Extract the [x, y] coordinate from the center of the cell holding the provided text.  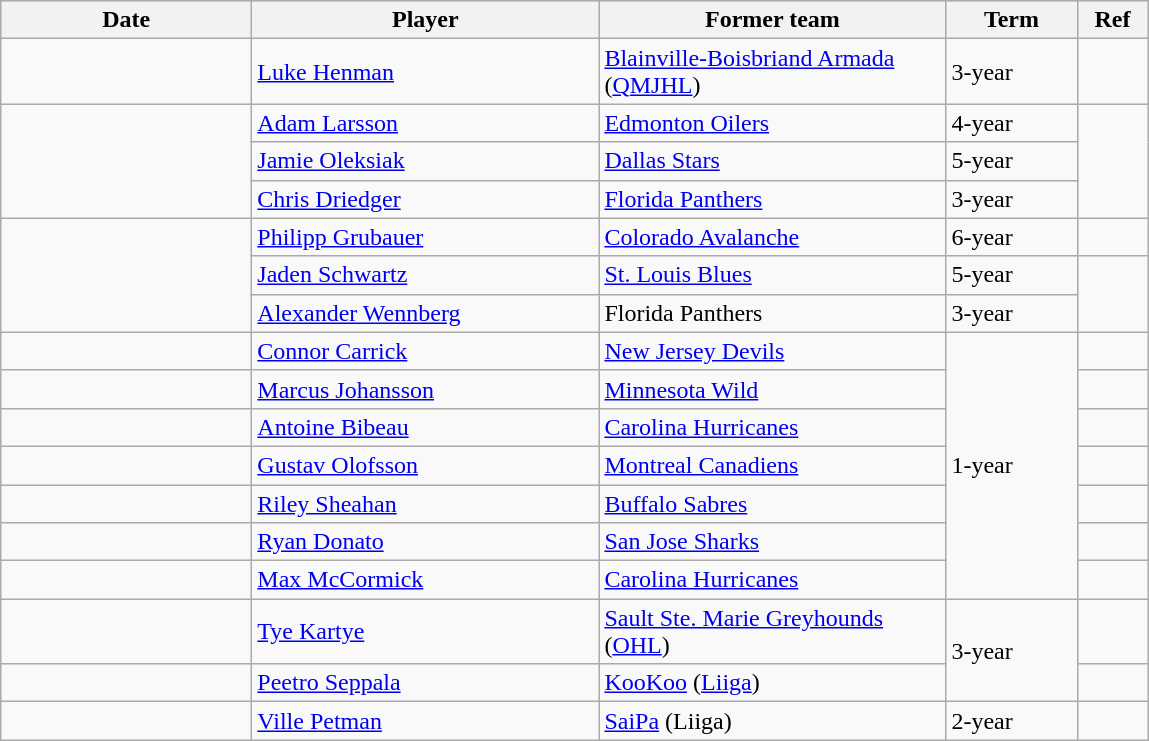
Jaden Schwartz [426, 275]
Adam Larsson [426, 123]
Gustav Olofsson [426, 465]
Jamie Oleksiak [426, 161]
Montreal Canadiens [772, 465]
6-year [1012, 237]
2-year [1012, 721]
Chris Driedger [426, 199]
Date [126, 20]
4-year [1012, 123]
San Jose Sharks [772, 542]
Player [426, 20]
Ville Petman [426, 721]
Alexander Wennberg [426, 313]
1-year [1012, 465]
Blainville-Boisbriand Armada (QMJHL) [772, 72]
KooKoo (Liiga) [772, 683]
Colorado Avalanche [772, 237]
Ref [1112, 20]
Max McCormick [426, 580]
Philipp Grubauer [426, 237]
Sault Ste. Marie Greyhounds (OHL) [772, 632]
Luke Henman [426, 72]
Minnesota Wild [772, 389]
SaiPa (Liiga) [772, 721]
Antoine Bibeau [426, 427]
Term [1012, 20]
Buffalo Sabres [772, 503]
Riley Sheahan [426, 503]
Marcus Johansson [426, 389]
Connor Carrick [426, 351]
Edmonton Oilers [772, 123]
St. Louis Blues [772, 275]
Former team [772, 20]
Peetro Seppala [426, 683]
Tye Kartye [426, 632]
Ryan Donato [426, 542]
New Jersey Devils [772, 351]
Dallas Stars [772, 161]
